Extract the (x, y) coordinate from the center of the cell holding the provided text.  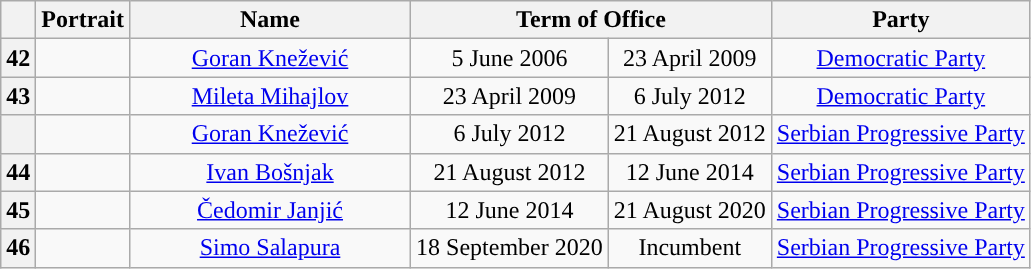
Name (270, 20)
46 (18, 248)
Mileta Mihajlov (270, 96)
Term of Office (592, 20)
5 June 2006 (510, 58)
Simo Salapura (270, 248)
Incumbent (690, 248)
43 (18, 96)
45 (18, 210)
44 (18, 172)
Ivan Bošnjak (270, 172)
18 September 2020 (510, 248)
21 August 2020 (690, 210)
42 (18, 58)
Čedomir Janjić (270, 210)
Party (900, 20)
Portrait (83, 20)
